Determine the [X, Y] coordinate at the center of the cell enclosing the given text.  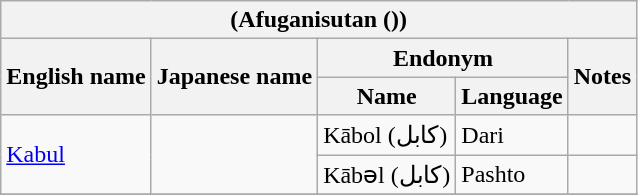
Name [387, 96]
Notes [602, 77]
Kābəl (کابل‎) [387, 174]
English name [76, 77]
(Afuganisutan ()) [319, 20]
Kabul [76, 154]
Japanese name [234, 77]
Kābol (کابل‎) [387, 135]
Pashto [512, 174]
Endonym [444, 58]
Language [512, 96]
Dari [512, 135]
